From the cell containing the given text, extract its center point as [X, Y] coordinate. 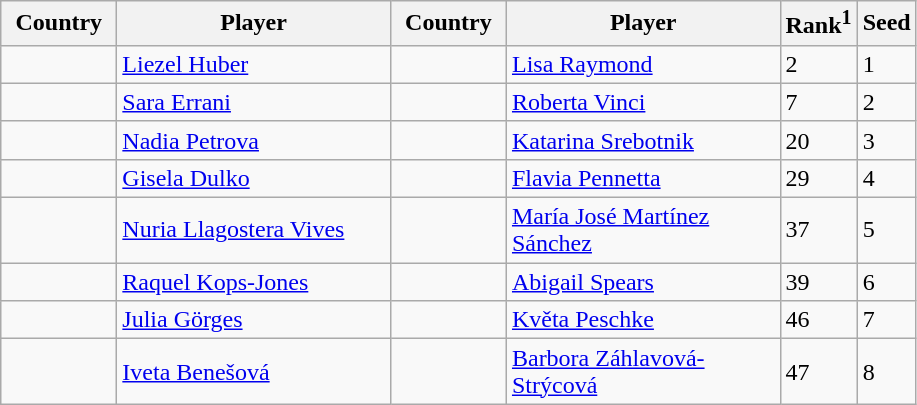
Nadia Petrova [254, 140]
Iveta Benešová [254, 372]
8 [886, 372]
5 [886, 230]
1 [886, 64]
Julia Görges [254, 320]
6 [886, 282]
Nuria Llagostera Vives [254, 230]
Rank1 [818, 24]
47 [818, 372]
46 [818, 320]
Raquel Kops-Jones [254, 282]
Gisela Dulko [254, 178]
Květa Peschke [643, 320]
Seed [886, 24]
Barbora Záhlavová-Strýcová [643, 372]
20 [818, 140]
Sara Errani [254, 102]
Flavia Pennetta [643, 178]
Abigail Spears [643, 282]
39 [818, 282]
29 [818, 178]
María José Martínez Sánchez [643, 230]
Lisa Raymond [643, 64]
37 [818, 230]
Roberta Vinci [643, 102]
Liezel Huber [254, 64]
3 [886, 140]
Katarina Srebotnik [643, 140]
4 [886, 178]
